Search for the cell housing the specified text and yield its (X, Y) center coordinate. 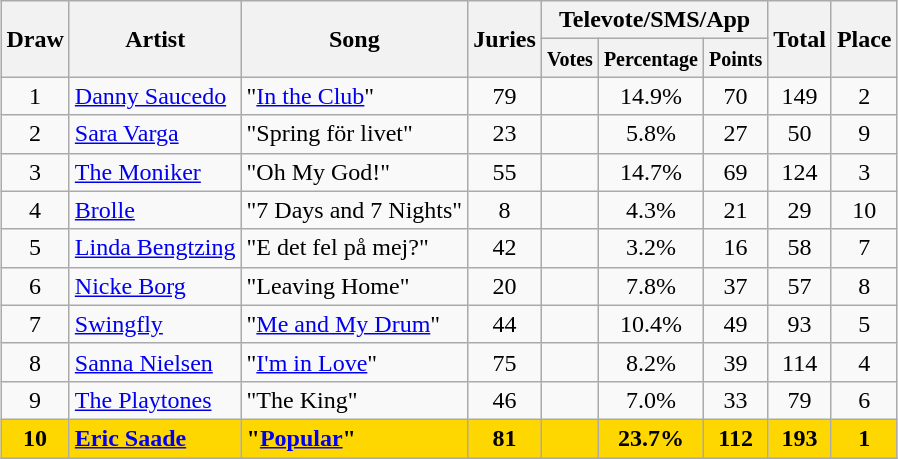
Sanna Nielsen (155, 362)
29 (800, 210)
193 (800, 438)
39 (735, 362)
57 (800, 286)
3.2% (650, 248)
Artist (155, 39)
"Leaving Home" (354, 286)
4.3% (650, 210)
7.0% (650, 400)
Eric Saade (155, 438)
5.8% (650, 134)
33 (735, 400)
"Popular" (354, 438)
Nicke Borg (155, 286)
"7 Days and 7 Nights" (354, 210)
23 (505, 134)
69 (735, 172)
"I'm in Love" (354, 362)
Swingfly (155, 324)
21 (735, 210)
50 (800, 134)
Percentage (650, 58)
16 (735, 248)
Televote/SMS/App (654, 20)
Place (864, 39)
93 (800, 324)
124 (800, 172)
"E det fel på mej?" (354, 248)
75 (505, 362)
44 (505, 324)
37 (735, 286)
Sara Varga (155, 134)
42 (505, 248)
10.4% (650, 324)
Juries (505, 39)
112 (735, 438)
The Moniker (155, 172)
"The King" (354, 400)
Brolle (155, 210)
"Spring för livet" (354, 134)
23.7% (650, 438)
"Oh My God!" (354, 172)
27 (735, 134)
Linda Bengtzing (155, 248)
7.8% (650, 286)
58 (800, 248)
55 (505, 172)
81 (505, 438)
"Me and My Drum" (354, 324)
Draw (35, 39)
Votes (570, 58)
Danny Saucedo (155, 96)
Points (735, 58)
114 (800, 362)
Total (800, 39)
14.9% (650, 96)
The Playtones (155, 400)
149 (800, 96)
46 (505, 400)
Song (354, 39)
20 (505, 286)
"In the Club" (354, 96)
70 (735, 96)
8.2% (650, 362)
49 (735, 324)
14.7% (650, 172)
